Provide the (X, Y) coordinate of the cell's center where the given text is located.  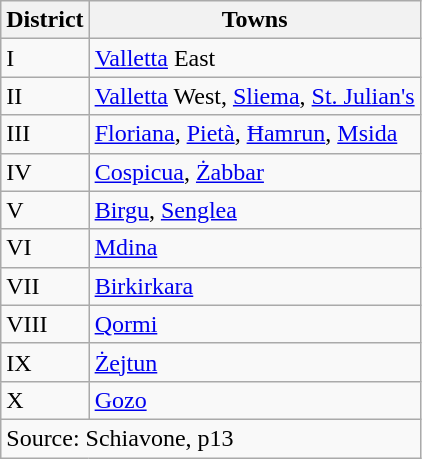
VI (45, 248)
Towns (254, 20)
Valletta West, Sliema, St. Julian's (254, 96)
X (45, 400)
Cospicua, Żabbar (254, 172)
District (45, 20)
Mdina (254, 248)
Valletta East (254, 58)
II (45, 96)
Floriana, Pietà, Ħamrun, Msida (254, 134)
Birkirkara (254, 286)
Gozo (254, 400)
I (45, 58)
Source: Schiavone, p13 (210, 438)
Qormi (254, 324)
III (45, 134)
V (45, 210)
IV (45, 172)
Birgu, Senglea (254, 210)
VIII (45, 324)
Żejtun (254, 362)
VII (45, 286)
IX (45, 362)
